Scan for the cell matching the given text and deliver its (X, Y) coordinate at center. 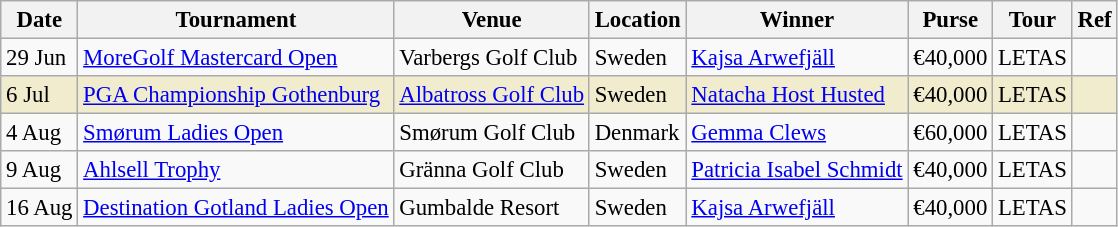
Gumbalde Resort (492, 208)
€60,000 (950, 133)
Patricia Isabel Schmidt (797, 170)
Smørum Ladies Open (236, 133)
4 Aug (40, 133)
Tour (1033, 20)
PGA Championship Gothenburg (236, 95)
Location (638, 20)
Albatross Golf Club (492, 95)
Destination Gotland Ladies Open (236, 208)
6 Jul (40, 95)
Winner (797, 20)
Venue (492, 20)
Tournament (236, 20)
29 Jun (40, 58)
Natacha Host Husted (797, 95)
Purse (950, 20)
16 Aug (40, 208)
Date (40, 20)
Varbergs Golf Club (492, 58)
9 Aug (40, 170)
Denmark (638, 133)
Gemma Clews (797, 133)
MoreGolf Mastercard Open (236, 58)
Gränna Golf Club (492, 170)
Ref (1094, 20)
Smørum Golf Club (492, 133)
Ahlsell Trophy (236, 170)
